Pinpoint the cell where the given text exists, returning its [x, y] midpoint coordinate. 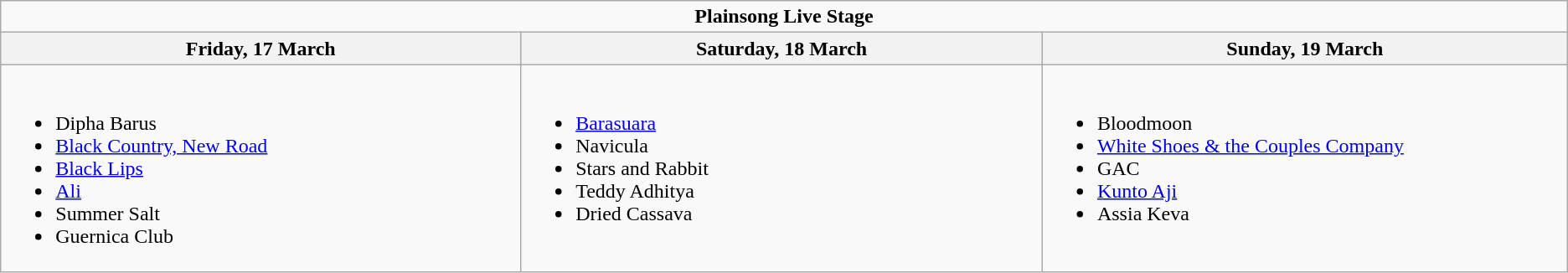
Saturday, 18 March [782, 49]
BloodmoonWhite Shoes & the Couples CompanyGACKunto AjiAssia Keva [1305, 168]
Plainsong Live Stage [784, 17]
Dipha BarusBlack Country, New RoadBlack LipsAliSummer SaltGuernica Club [261, 168]
BarasuaraNaviculaStars and RabbitTeddy AdhityaDried Cassava [782, 168]
Sunday, 19 March [1305, 49]
Friday, 17 March [261, 49]
